Pinpoint the cell where the given text exists, returning its [x, y] midpoint coordinate. 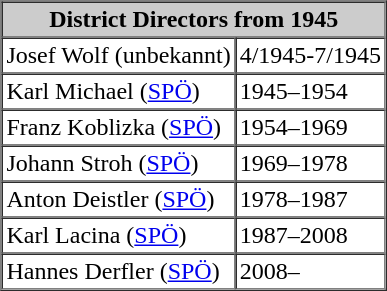
Johann Stroh (SPÖ) [118, 164]
1945–1954 [310, 92]
Josef Wolf (unbekannt) [118, 56]
Anton Deistler (SPÖ) [118, 200]
Karl Michael (SPÖ) [118, 92]
Franz Koblizka (SPÖ) [118, 128]
1987–2008 [310, 236]
District Directors from 1945 [194, 20]
Karl Lacina (SPÖ) [118, 236]
Hannes Derfler (SPÖ) [118, 272]
2008– [310, 272]
1969–1978 [310, 164]
4/1945-7/1945 [310, 56]
1978–1987 [310, 200]
1954–1969 [310, 128]
